Return the (X, Y) coordinate for the center point of the cell that contains the specified text.  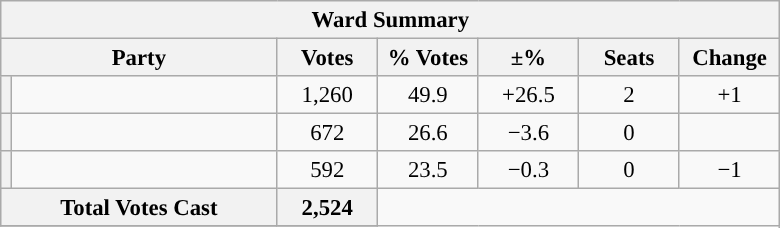
−0.3 (528, 170)
Party (139, 58)
Ward Summary (390, 20)
26.6 (428, 133)
2,524 (328, 208)
1,260 (328, 95)
49.9 (428, 95)
2 (630, 95)
±% (528, 58)
Votes (328, 58)
+26.5 (528, 95)
592 (328, 170)
−3.6 (528, 133)
Total Votes Cast (139, 208)
Change (730, 58)
−1 (730, 170)
+1 (730, 95)
672 (328, 133)
23.5 (428, 170)
Seats (630, 58)
% Votes (428, 58)
